From the cell containing the given text, extract its center point as [x, y] coordinate. 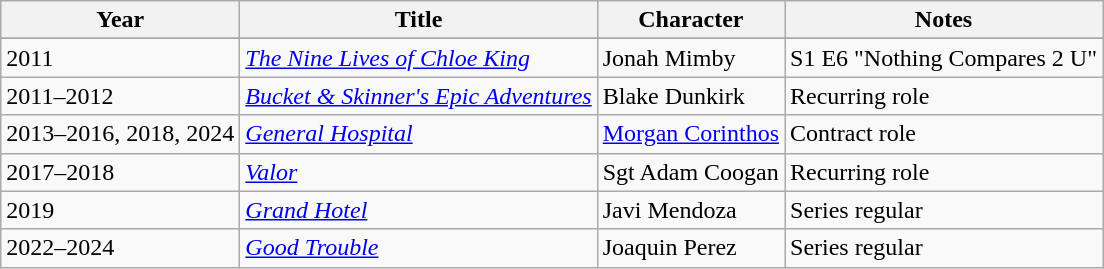
General Hospital [418, 134]
Year [120, 20]
Sgt Adam Coogan [690, 172]
Blake Dunkirk [690, 96]
Character [690, 20]
Morgan Corinthos [690, 134]
2019 [120, 210]
2022–2024 [120, 248]
Bucket & Skinner's Epic Adventures [418, 96]
Grand Hotel [418, 210]
Javi Mendoza [690, 210]
2011 [120, 58]
Joaquin Perez [690, 248]
Jonah Mimby [690, 58]
2011–2012 [120, 96]
Title [418, 20]
S1 E6 "Nothing Compares 2 U" [944, 58]
2013–2016, 2018, 2024 [120, 134]
2017–2018 [120, 172]
Contract role [944, 134]
Notes [944, 20]
Valor [418, 172]
The Nine Lives of Chloe King [418, 58]
Good Trouble [418, 248]
